Determine the [x, y] coordinate at the center of the cell enclosing the given text.  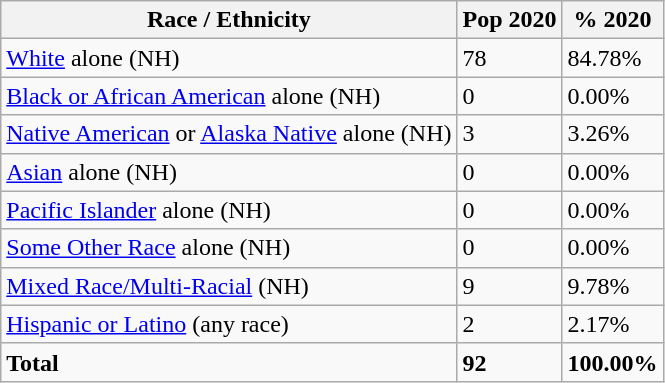
Mixed Race/Multi-Racial (NH) [229, 286]
Pop 2020 [510, 20]
3.26% [612, 134]
Pacific Islander alone (NH) [229, 210]
84.78% [612, 58]
Black or African American alone (NH) [229, 96]
Some Other Race alone (NH) [229, 248]
92 [510, 362]
Asian alone (NH) [229, 172]
Hispanic or Latino (any race) [229, 324]
Race / Ethnicity [229, 20]
Total [229, 362]
Native American or Alaska Native alone (NH) [229, 134]
100.00% [612, 362]
2 [510, 324]
9 [510, 286]
78 [510, 58]
White alone (NH) [229, 58]
% 2020 [612, 20]
3 [510, 134]
2.17% [612, 324]
9.78% [612, 286]
